Locate the cell with the specified text and output its [X, Y] center coordinate. 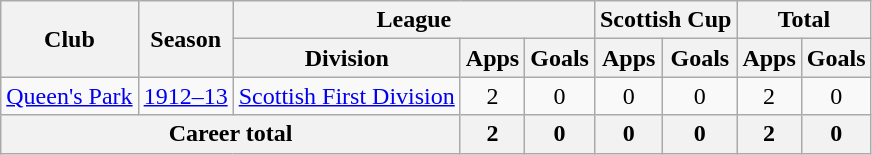
Season [186, 39]
League [414, 20]
Scottish First Division [346, 96]
Total [804, 20]
Division [346, 58]
Scottish Cup [665, 20]
Club [70, 39]
1912–13 [186, 96]
Queen's Park [70, 96]
Career total [231, 134]
